Return [x, y] of the center of cell containing provided text 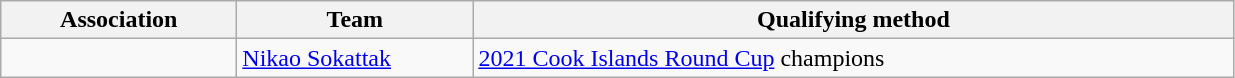
Association [119, 20]
2021 Cook Islands Round Cup champions [854, 58]
Nikao Sokattak [355, 58]
Qualifying method [854, 20]
Team [355, 20]
